Determine the [x, y] coordinate at the center of the cell enclosing the given text.  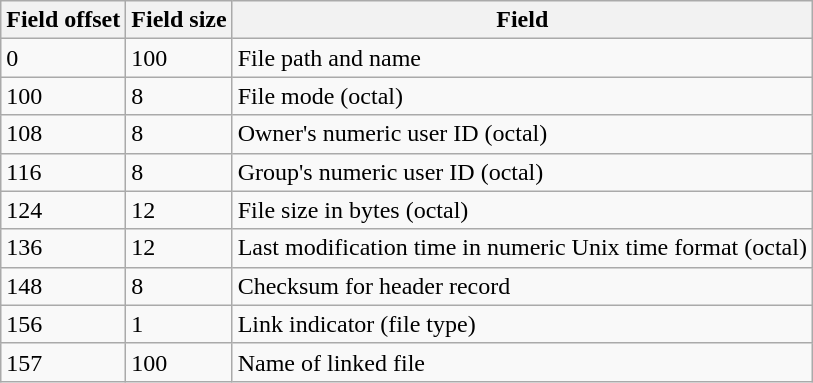
File mode (octal) [522, 96]
124 [64, 210]
Name of linked file [522, 362]
File size in bytes (octal) [522, 210]
Group's numeric user ID (octal) [522, 172]
0 [64, 58]
Owner's numeric user ID (octal) [522, 134]
136 [64, 248]
108 [64, 134]
Checksum for header record [522, 286]
Link indicator (file type) [522, 324]
Field [522, 20]
157 [64, 362]
156 [64, 324]
116 [64, 172]
Last modification time in numeric Unix time format (octal) [522, 248]
Field offset [64, 20]
148 [64, 286]
File path and name [522, 58]
1 [179, 324]
Field size [179, 20]
